Return [x, y] of the center of cell containing provided text 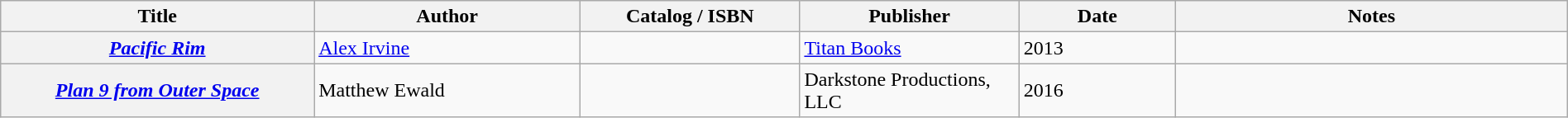
Publisher [910, 17]
Catalog / ISBN [690, 17]
Title [157, 17]
2013 [1097, 48]
Titan Books [910, 48]
Pacific Rim [157, 48]
Notes [1372, 17]
Alex Irvine [447, 48]
Author [447, 17]
Darkstone Productions, LLC [910, 91]
2016 [1097, 91]
Plan 9 from Outer Space [157, 91]
Matthew Ewald [447, 91]
Date [1097, 17]
